Extract the (x, y) coordinate from the center of the cell holding the provided text.  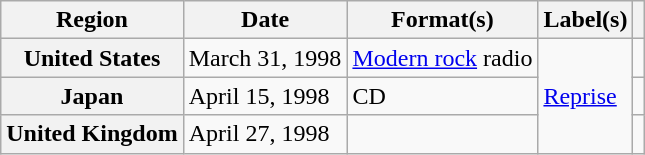
United States (92, 58)
Region (92, 20)
Date (265, 20)
March 31, 1998 (265, 58)
Reprise (586, 96)
Label(s) (586, 20)
Japan (92, 96)
United Kingdom (92, 134)
Format(s) (442, 20)
April 15, 1998 (265, 96)
April 27, 1998 (265, 134)
CD (442, 96)
Modern rock radio (442, 58)
